Return [X, Y] of the center of cell containing provided text 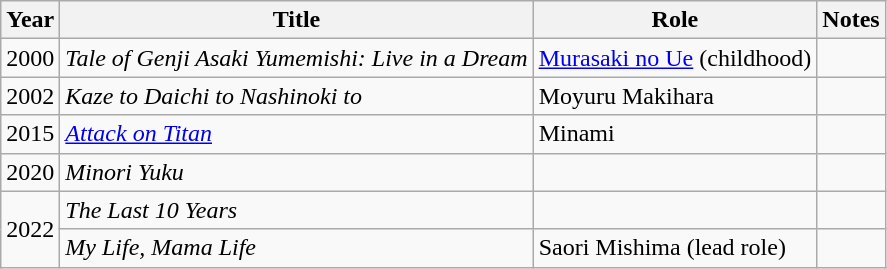
Saori Mishima (lead role) [675, 248]
Moyuru Makihara [675, 96]
Murasaki no Ue (childhood) [675, 58]
Kaze to Daichi to Nashinoki to [296, 96]
Notes [851, 20]
2015 [30, 134]
2022 [30, 229]
The Last 10 Years [296, 210]
My Life, Mama Life [296, 248]
Tale of Genji Asaki Yumemishi: Live in a Dream [296, 58]
Role [675, 20]
2002 [30, 96]
Title [296, 20]
Attack on Titan [296, 134]
2000 [30, 58]
Minami [675, 134]
2020 [30, 172]
Year [30, 20]
Minori Yuku [296, 172]
